Detect which cell encompasses the target text, then output its [X, Y] center coordinate. 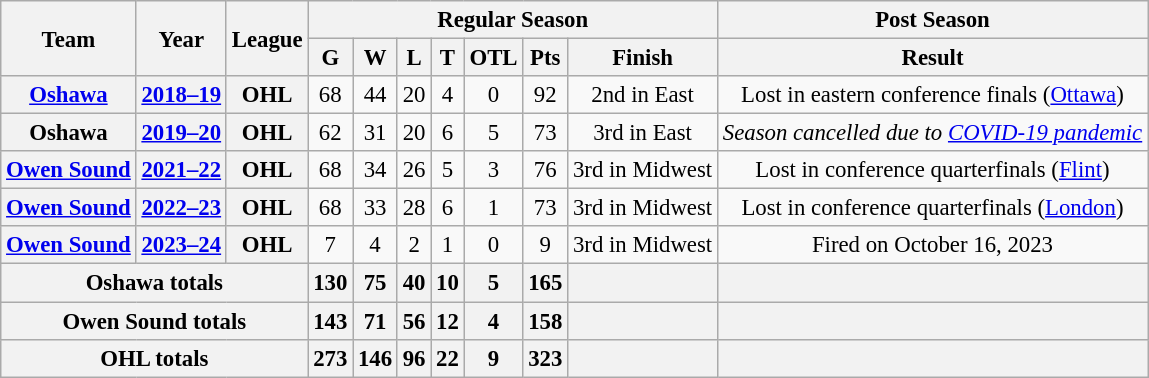
143 [330, 321]
Owen Sound totals [154, 321]
71 [376, 321]
10 [448, 283]
33 [376, 208]
44 [376, 95]
76 [546, 170]
96 [414, 358]
56 [414, 321]
62 [330, 133]
Fired on October 16, 2023 [932, 245]
2019–20 [181, 133]
Finish [643, 58]
146 [376, 358]
Team [68, 38]
2 [414, 245]
Oshawa totals [154, 283]
Season cancelled due to COVID-19 pandemic [932, 133]
T [448, 58]
Pts [546, 58]
Regular Season [513, 20]
26 [414, 170]
130 [330, 283]
2nd in East [643, 95]
31 [376, 133]
League [266, 38]
75 [376, 283]
273 [330, 358]
G [330, 58]
2021–22 [181, 170]
7 [330, 245]
28 [414, 208]
OTL [494, 58]
12 [448, 321]
L [414, 58]
Post Season [932, 20]
165 [546, 283]
W [376, 58]
OHL totals [154, 358]
Result [932, 58]
40 [414, 283]
34 [376, 170]
2023–24 [181, 245]
Lost in eastern conference finals (Ottawa) [932, 95]
Lost in conference quarterfinals (London) [932, 208]
3 [494, 170]
323 [546, 358]
92 [546, 95]
2018–19 [181, 95]
2022–23 [181, 208]
Lost in conference quarterfinals (Flint) [932, 170]
22 [448, 358]
Year [181, 38]
158 [546, 321]
3rd in East [643, 133]
